Provide the (X, Y) coordinate of the cell's center where the given text is located.  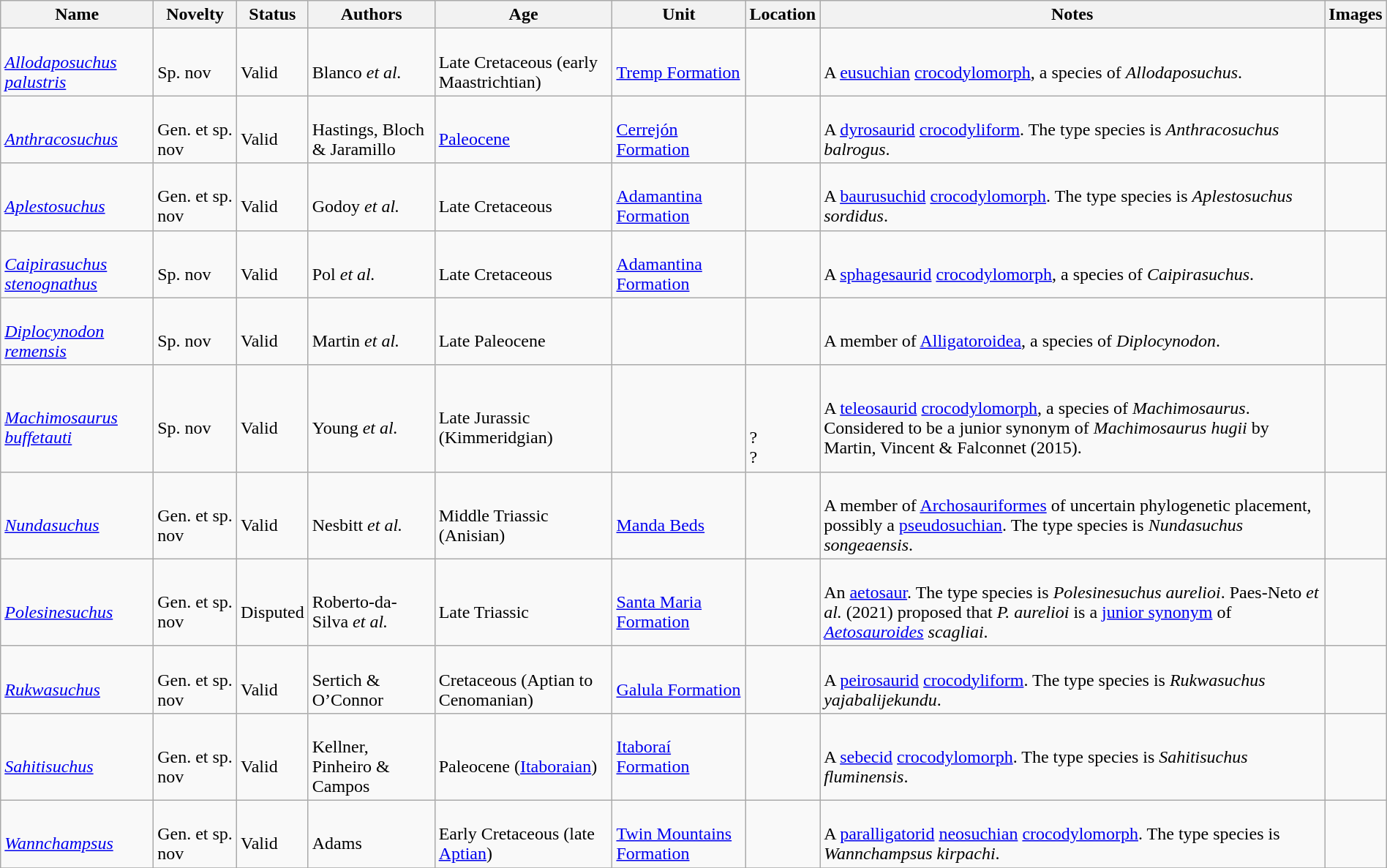
Notes (1072, 15)
Cretaceous (Aptian to Cenomanian) (524, 679)
Unit (679, 15)
A member of Alligatoroidea, a species of Diplocynodon. (1072, 331)
A peirosaurid crocodyliform. The type species is Rukwasuchus yajabalijekundu. (1072, 679)
Authors (372, 15)
Galula Formation (679, 679)
Hastings, Bloch & Jaramillo (372, 129)
Wannchampsus (78, 834)
Late Paleocene (524, 331)
Adams (372, 834)
Novelty (195, 15)
Age (524, 15)
A eusuchian crocodylomorph, a species of Allodaposuchus. (1072, 62)
Anthracosuchus (78, 129)
Machimosaurus buffetauti (78, 418)
Late Cretaceous (early Maastrichtian) (524, 62)
Manda Beds (679, 515)
Sahitisuchus (78, 756)
Location (783, 15)
Roberto-da-Silva et al. (372, 603)
Aplestosuchus (78, 197)
Godoy et al. (372, 197)
Twin Mountains Formation (679, 834)
Allodaposuchus palustris (78, 62)
Polesinesuchus (78, 603)
Paleocene (Itaboraian) (524, 756)
Name (78, 15)
A sphagesaurid crocodylomorph, a species of Caipirasuchus. (1072, 264)
Caipirasuchus stenognathus (78, 264)
? ? (783, 418)
Late Triassic (524, 603)
Nesbitt et al. (372, 515)
Cerrejón Formation (679, 129)
Itaboraí Formation (679, 756)
Diplocynodon remensis (78, 331)
A dyrosaurid crocodyliform. The type species is Anthracosuchus balrogus. (1072, 129)
Pol et al. (372, 264)
Young et al. (372, 418)
A baurusuchid crocodylomorph. The type species is Aplestosuchus sordidus. (1072, 197)
Images (1356, 15)
Blanco et al. (372, 62)
Middle Triassic (Anisian) (524, 515)
Santa Maria Formation (679, 603)
Rukwasuchus (78, 679)
Early Cretaceous (late Aptian) (524, 834)
Martin et al. (372, 331)
A paralligatorid neosuchian crocodylomorph. The type species is Wannchampsus kirpachi. (1072, 834)
Kellner, Pinheiro & Campos (372, 756)
A member of Archosauriformes of uncertain phylogenetic placement, possibly a pseudosuchian. The type species is Nundasuchus songeaensis. (1072, 515)
Nundasuchus (78, 515)
Paleocene (524, 129)
Status (273, 15)
A sebecid crocodylomorph. The type species is Sahitisuchus fluminensis. (1072, 756)
Tremp Formation (679, 62)
Late Jurassic (Kimmeridgian) (524, 418)
Sertich & O’Connor (372, 679)
Disputed (273, 603)
